Extract the (x, y) coordinate from the center of the cell holding the provided text.  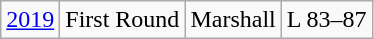
2019 (30, 20)
Marshall (233, 20)
L 83–87 (326, 20)
First Round (122, 20)
